Scan for the cell matching the given text and deliver its (X, Y) coordinate at center. 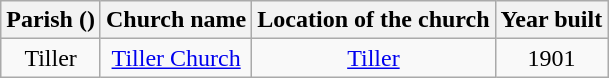
Tiller Church (176, 58)
Year built (552, 20)
Location of the church (374, 20)
Parish () (51, 20)
Church name (176, 20)
1901 (552, 58)
